Output the [x, y] coordinate of the center of the cell containing the given text.  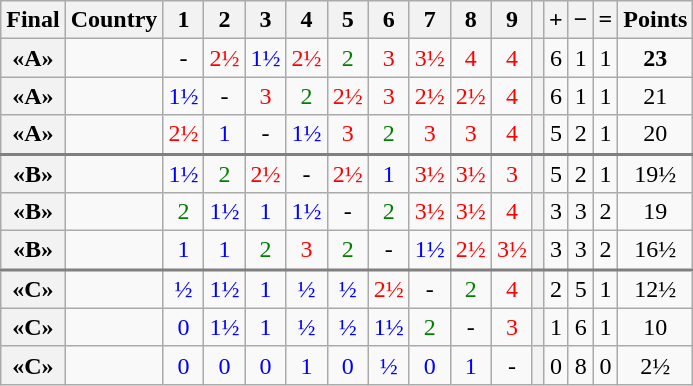
12½ [656, 288]
21 [656, 96]
19½ [656, 174]
16½ [656, 250]
9 [512, 20]
Final [33, 20]
+ [556, 20]
7 [430, 20]
Country [114, 20]
Points [656, 20]
20 [656, 134]
23 [656, 58]
10 [656, 327]
− [580, 20]
= [606, 20]
19 [656, 212]
